From the cell containing the given text, extract its center point as [x, y] coordinate. 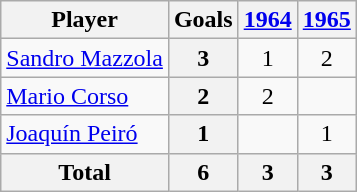
Goals [203, 20]
1964 [268, 20]
1965 [326, 20]
6 [203, 172]
Player [85, 20]
Sandro Mazzola [85, 58]
Joaquín Peiró [85, 134]
Total [85, 172]
Mario Corso [85, 96]
